Return [X, Y] of the center of cell containing provided text 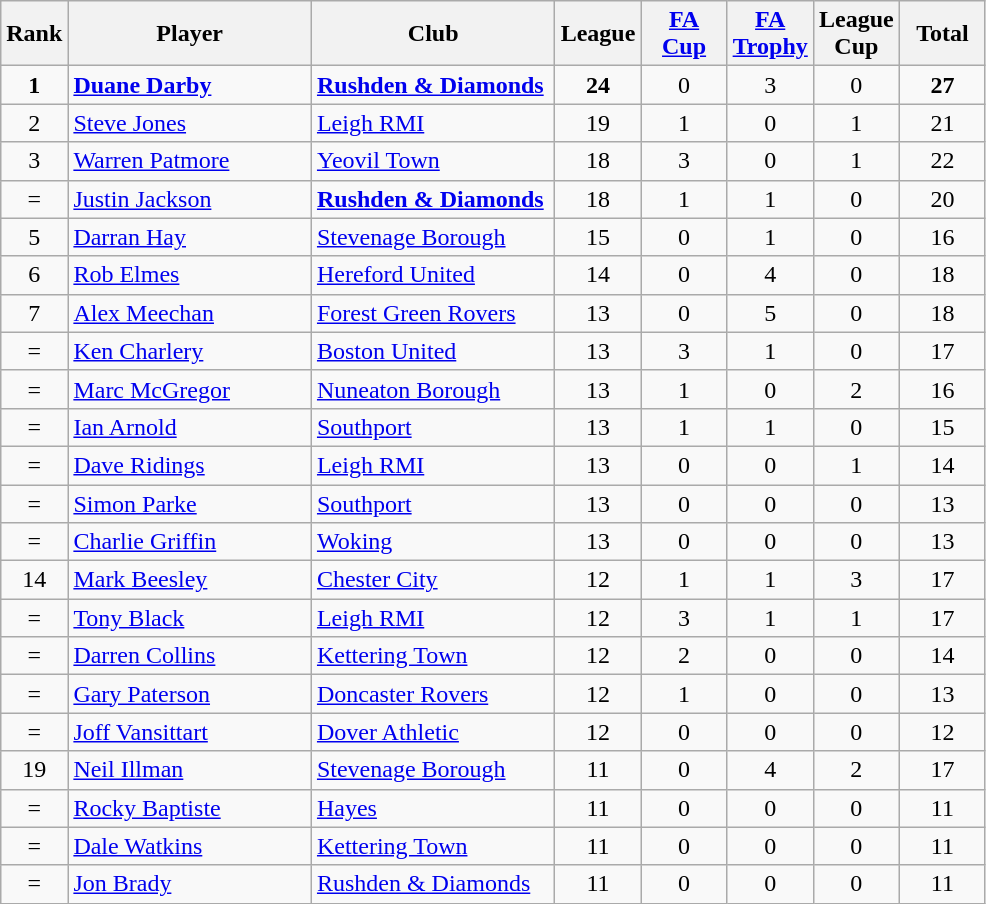
20 [942, 199]
Joff Vansittart [190, 732]
Forest Green Rovers [433, 313]
Dover Athletic [433, 732]
Warren Patmore [190, 161]
Steve Jones [190, 123]
Hayes [433, 808]
Simon Parke [190, 503]
24 [598, 85]
Club [433, 34]
Neil Illman [190, 770]
21 [942, 123]
Hereford United [433, 275]
Mark Beesley [190, 580]
FA Trophy [770, 34]
Woking [433, 542]
Marc McGregor [190, 389]
Player [190, 34]
Darren Collins [190, 656]
Chester City [433, 580]
Rob Elmes [190, 275]
Total [942, 34]
Yeovil Town [433, 161]
League Cup [856, 34]
Doncaster Rovers [433, 694]
Dale Watkins [190, 846]
Dave Ridings [190, 465]
Darran Hay [190, 237]
Gary Paterson [190, 694]
6 [34, 275]
Duane Darby [190, 85]
Jon Brady [190, 884]
Boston United [433, 351]
27 [942, 85]
Rocky Baptiste [190, 808]
7 [34, 313]
Charlie Griffin [190, 542]
22 [942, 161]
Tony Black [190, 618]
Justin Jackson [190, 199]
Ian Arnold [190, 427]
Ken Charlery [190, 351]
Rank [34, 34]
Nuneaton Borough [433, 389]
FA Cup [684, 34]
Alex Meechan [190, 313]
League [598, 34]
